Search for the cell housing the specified text and yield its (X, Y) center coordinate. 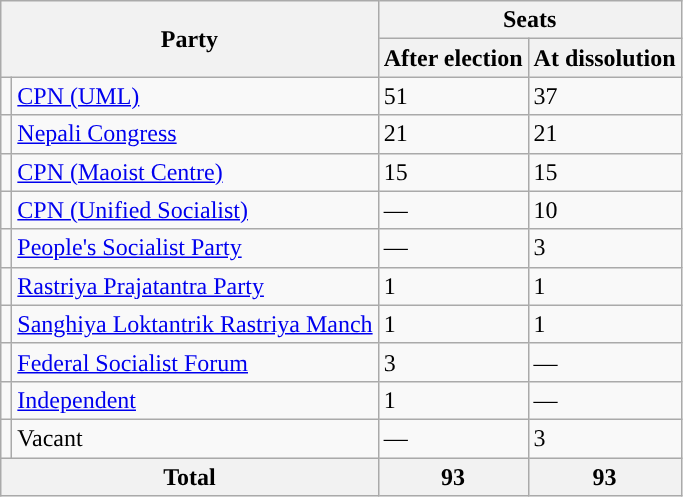
People's Socialist Party (195, 248)
After election (453, 58)
Seats (530, 20)
Sanghiya Loktantrik Rastriya Manch (195, 324)
37 (604, 96)
Vacant (195, 438)
CPN (Maoist Centre) (195, 172)
CPN (Unified Socialist) (195, 210)
Rastriya Prajatantra Party (195, 286)
CPN (UML) (195, 96)
10 (604, 210)
Party (190, 39)
51 (453, 96)
Federal Socialist Forum (195, 362)
Independent (195, 400)
Total (190, 477)
At dissolution (604, 58)
Nepali Congress (195, 134)
